Pinpoint the cell where the given text exists, returning its [x, y] midpoint coordinate. 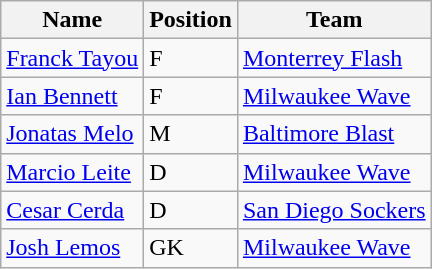
Name [72, 20]
Jonatas Melo [72, 134]
Ian Bennett [72, 96]
Josh Lemos [72, 248]
Baltimore Blast [334, 134]
Team [334, 20]
GK [191, 248]
Monterrey Flash [334, 58]
M [191, 134]
Cesar Cerda [72, 210]
Position [191, 20]
San Diego Sockers [334, 210]
Franck Tayou [72, 58]
Marcio Leite [72, 172]
